Provide the (x, y) coordinate of the cell's center where the given text is located.  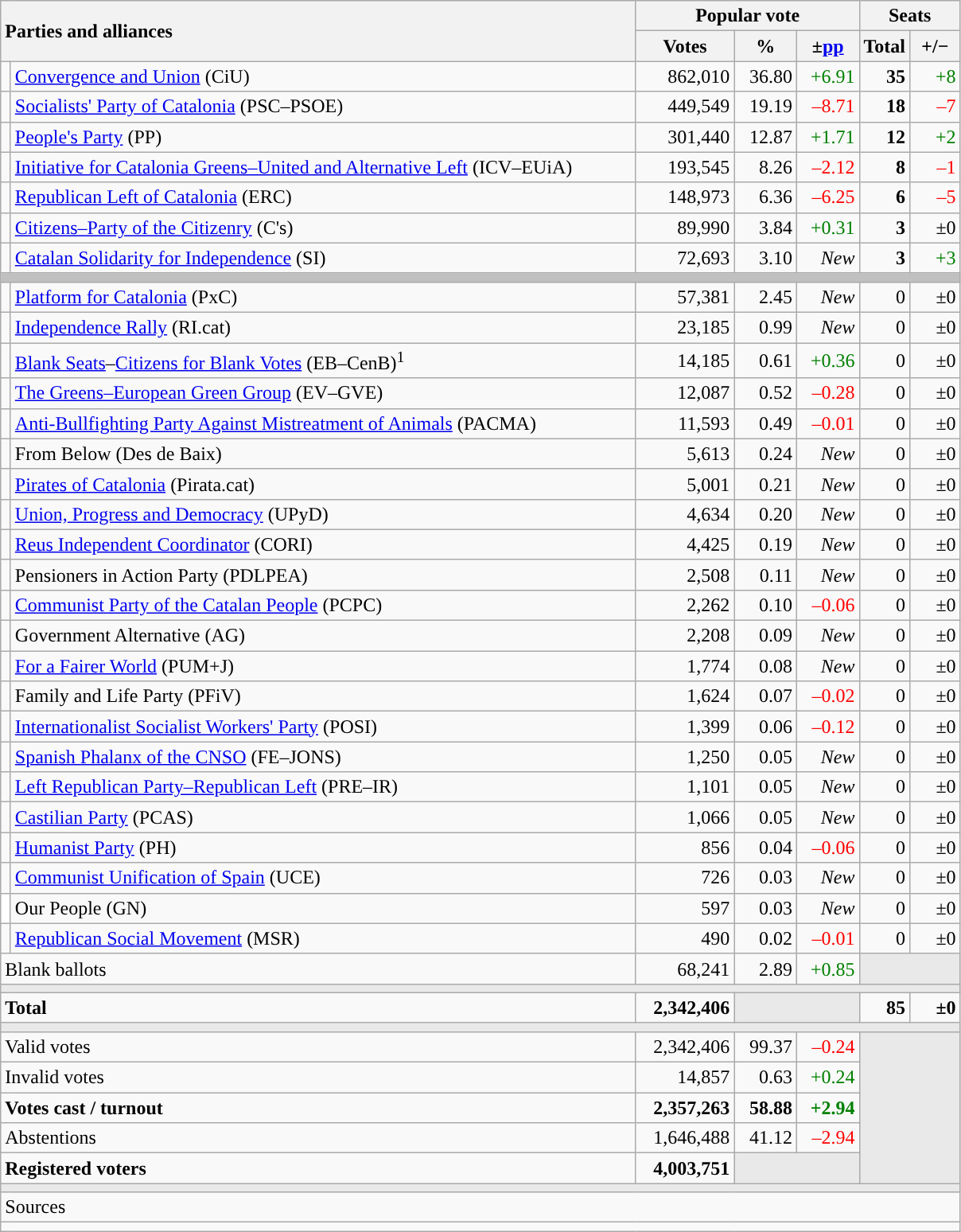
85 (885, 1008)
35 (885, 76)
Humanist Party (PH) (323, 848)
Popular vote (748, 16)
0.04 (765, 848)
89,990 (685, 228)
2.45 (765, 297)
–2.94 (827, 1138)
Registered voters (318, 1168)
2,508 (685, 575)
Internationalist Socialist Workers' Party (POSI) (323, 727)
–0.02 (827, 696)
41.12 (765, 1138)
4,425 (685, 544)
0.49 (765, 423)
12 (885, 137)
301,440 (685, 137)
19.19 (765, 107)
68,241 (685, 969)
+0.31 (827, 228)
148,973 (685, 197)
2.89 (765, 969)
+0.36 (827, 360)
0.10 (765, 605)
8.26 (765, 167)
0.02 (765, 938)
–6.25 (827, 197)
Pirates of Catalonia (Pirata.cat) (323, 484)
Communist Unification of Spain (UCE) (323, 878)
The Greens–European Green Group (EV–GVE) (323, 393)
Castilian Party (PCAS) (323, 817)
1,646,488 (685, 1138)
0.52 (765, 393)
862,010 (685, 76)
1,066 (685, 817)
Convergence and Union (CiU) (323, 76)
58.88 (765, 1108)
1,774 (685, 666)
0.63 (765, 1078)
Seats (910, 16)
0.24 (765, 454)
Family and Life Party (PFiV) (323, 696)
+8 (936, 76)
Communist Party of the Catalan People (PCPC) (323, 605)
726 (685, 878)
4,003,751 (685, 1168)
193,545 (685, 167)
From Below (Des de Baix) (323, 454)
Republican Left of Catalonia (ERC) (323, 197)
1,101 (685, 787)
Abstentions (318, 1138)
2,357,263 (685, 1108)
99.37 (765, 1047)
Pensioners in Action Party (PDLPEA) (323, 575)
0.99 (765, 327)
0.09 (765, 636)
0.07 (765, 696)
+3 (936, 258)
3.10 (765, 258)
Invalid votes (318, 1078)
0.08 (765, 666)
Left Republican Party–Republican Left (PRE–IR) (323, 787)
Blank Seats–Citizens for Blank Votes (EB–CenB)1 (323, 360)
Reus Independent Coordinator (CORI) (323, 544)
Government Alternative (AG) (323, 636)
0.21 (765, 484)
People's Party (PP) (323, 137)
2,262 (685, 605)
+/− (936, 46)
12.87 (765, 137)
Independence Rally (RI.cat) (323, 327)
5,613 (685, 454)
6.36 (765, 197)
Socialists' Party of Catalonia (PSC–PSOE) (323, 107)
1,250 (685, 757)
Platform for Catalonia (PxC) (323, 297)
–0.12 (827, 727)
Sources (480, 1207)
+2 (936, 137)
+6.91 (827, 76)
23,185 (685, 327)
2,208 (685, 636)
+2.94 (827, 1108)
Union, Progress and Democracy (UPyD) (323, 514)
11,593 (685, 423)
6 (885, 197)
57,381 (685, 297)
Anti-Bullfighting Party Against Mistreatment of Animals (PACMA) (323, 423)
–7 (936, 107)
+0.85 (827, 969)
–0.28 (827, 393)
597 (685, 908)
Initiative for Catalonia Greens–United and Alternative Left (ICV–EUiA) (323, 167)
For a Fairer World (PUM+J) (323, 666)
490 (685, 938)
Votes cast / turnout (318, 1108)
0.06 (765, 727)
18 (885, 107)
14,857 (685, 1078)
856 (685, 848)
Votes (685, 46)
Catalan Solidarity for Independence (SI) (323, 258)
–8.71 (827, 107)
Republican Social Movement (MSR) (323, 938)
36.80 (765, 76)
3.84 (765, 228)
1,624 (685, 696)
% (765, 46)
Spanish Phalanx of the CNSO (FE–JONS) (323, 757)
Citizens–Party of the Citizenry (C's) (323, 228)
0.61 (765, 360)
–5 (936, 197)
Our People (GN) (323, 908)
72,693 (685, 258)
Valid votes (318, 1047)
–0.24 (827, 1047)
0.20 (765, 514)
14,185 (685, 360)
±pp (827, 46)
+1.71 (827, 137)
8 (885, 167)
–1 (936, 167)
0.11 (765, 575)
12,087 (685, 393)
1,399 (685, 727)
5,001 (685, 484)
Blank ballots (318, 969)
+0.24 (827, 1078)
0.19 (765, 544)
449,549 (685, 107)
Parties and alliances (318, 31)
4,634 (685, 514)
–2.12 (827, 167)
